Extract the (x, y) coordinate from the center of the cell holding the provided text.  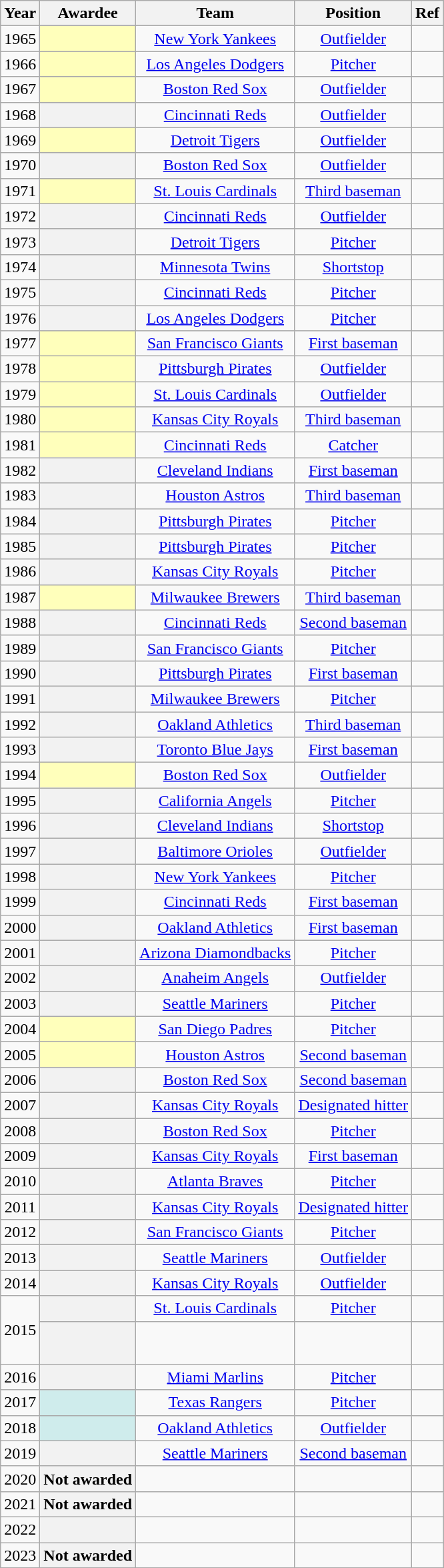
Ref (428, 13)
1982 (20, 470)
2022 (20, 1529)
Position (353, 13)
1966 (20, 64)
Anaheim Angels (215, 978)
2004 (20, 1029)
Toronto Blue Jays (215, 750)
Texas Rangers (215, 1403)
1993 (20, 750)
Minnesota Twins (215, 267)
San Diego Padres (215, 1029)
Arizona Diamondbacks (215, 953)
Team (215, 13)
1977 (20, 344)
1975 (20, 292)
1974 (20, 267)
1970 (20, 165)
1972 (20, 216)
2008 (20, 1131)
1980 (20, 420)
2020 (20, 1479)
Year (20, 13)
1968 (20, 115)
1996 (20, 826)
2014 (20, 1283)
Atlanta Braves (215, 1182)
1987 (20, 597)
2010 (20, 1182)
2016 (20, 1377)
2003 (20, 1004)
2013 (20, 1258)
1999 (20, 902)
2002 (20, 978)
1983 (20, 496)
1985 (20, 546)
2018 (20, 1428)
California Angels (215, 801)
1971 (20, 191)
2012 (20, 1232)
1984 (20, 521)
Awardee (88, 13)
1976 (20, 318)
2006 (20, 1080)
2009 (20, 1156)
2023 (20, 1555)
1973 (20, 242)
2007 (20, 1105)
Catcher (353, 445)
1981 (20, 445)
2017 (20, 1403)
2000 (20, 927)
1990 (20, 673)
2015 (20, 1330)
1997 (20, 851)
1988 (20, 623)
2021 (20, 1504)
1978 (20, 369)
2001 (20, 953)
Miami Marlins (215, 1377)
1995 (20, 801)
1967 (20, 89)
2005 (20, 1054)
1991 (20, 699)
1969 (20, 140)
Baltimore Orioles (215, 851)
2011 (20, 1207)
1994 (20, 775)
1992 (20, 724)
1989 (20, 648)
1998 (20, 877)
1965 (20, 39)
1979 (20, 394)
2019 (20, 1453)
1986 (20, 572)
